Return the (X, Y) coordinate for the center point of the cell that contains the specified text.  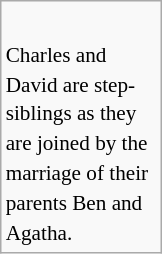
Charles and David are step-siblings as they are joined by the marriage of their parents Ben and Agatha. (81, 144)
